Return (X, Y) of the center of cell containing provided text 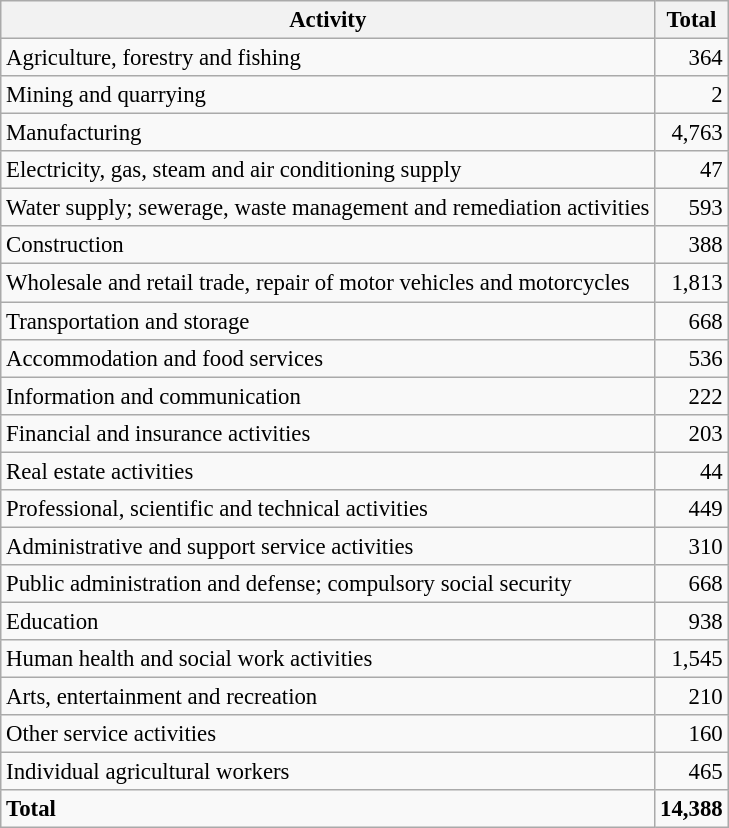
593 (692, 208)
47 (692, 170)
Arts, entertainment and recreation (328, 697)
Wholesale and retail trade, repair of motor vehicles and motorcycles (328, 283)
Manufacturing (328, 133)
Professional, scientific and technical activities (328, 509)
Information and communication (328, 396)
938 (692, 621)
Transportation and storage (328, 321)
Human health and social work activities (328, 659)
Financial and insurance activities (328, 433)
160 (692, 734)
Accommodation and food services (328, 358)
222 (692, 396)
465 (692, 772)
4,763 (692, 133)
449 (692, 509)
210 (692, 697)
Public administration and defense; compulsory social security (328, 584)
Real estate activities (328, 471)
Activity (328, 20)
1,545 (692, 659)
Agriculture, forestry and fishing (328, 58)
364 (692, 58)
14,388 (692, 809)
536 (692, 358)
203 (692, 433)
Other service activities (328, 734)
Administrative and support service activities (328, 546)
1,813 (692, 283)
Mining and quarrying (328, 95)
2 (692, 95)
388 (692, 245)
44 (692, 471)
Construction (328, 245)
Education (328, 621)
310 (692, 546)
Water supply; sewerage, waste management and remediation activities (328, 208)
Individual agricultural workers (328, 772)
Electricity, gas, steam and air conditioning supply (328, 170)
